Search for the cell housing the specified text and yield its [X, Y] center coordinate. 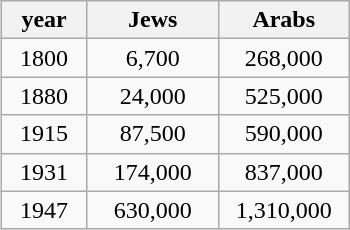
1931 [44, 172]
525,000 [284, 96]
837,000 [284, 172]
87,500 [152, 134]
174,000 [152, 172]
Arabs [284, 20]
1915 [44, 134]
Jews [152, 20]
year [44, 20]
268,000 [284, 58]
1880 [44, 96]
1,310,000 [284, 210]
590,000 [284, 134]
630,000 [152, 210]
1800 [44, 58]
6,700 [152, 58]
24,000 [152, 96]
1947 [44, 210]
